Return [X, Y] of the center of cell containing provided text 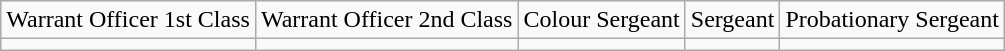
Warrant Officer 1st Class [128, 20]
Sergeant [732, 20]
Colour Sergeant [602, 20]
Warrant Officer 2nd Class [386, 20]
Probationary Sergeant [892, 20]
